Pinpoint the cell where the given text exists, returning its [x, y] midpoint coordinate. 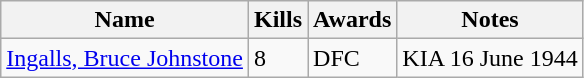
Notes [490, 20]
KIA 16 June 1944 [490, 58]
Name [125, 20]
Kills [278, 20]
Ingalls, Bruce Johnstone [125, 58]
8 [278, 58]
DFC [352, 58]
Awards [352, 20]
